Return [X, Y] of the center of cell containing provided text 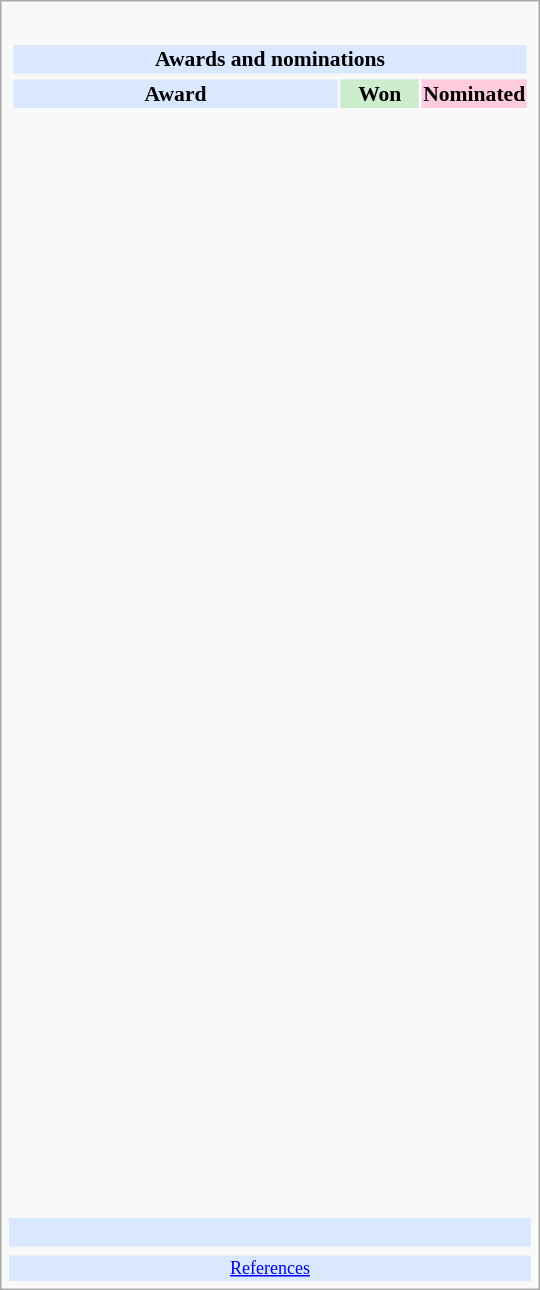
Awards and nominations Award Won Nominated [270, 615]
Won [380, 93]
Nominated [474, 93]
References [270, 1268]
Awards and nominations [270, 59]
Award [175, 93]
